Provide the [x, y] coordinate of the cell's center where the given text is located.  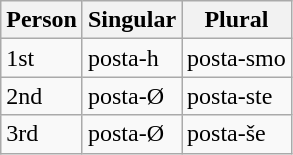
posta-smo [237, 58]
Plural [237, 20]
posta-h [132, 58]
3rd [42, 134]
1st [42, 58]
Person [42, 20]
posta-še [237, 134]
posta-ste [237, 96]
2nd [42, 96]
Singular [132, 20]
